For the text-containing cell, return its midpoint in [X, Y] coordinate format. 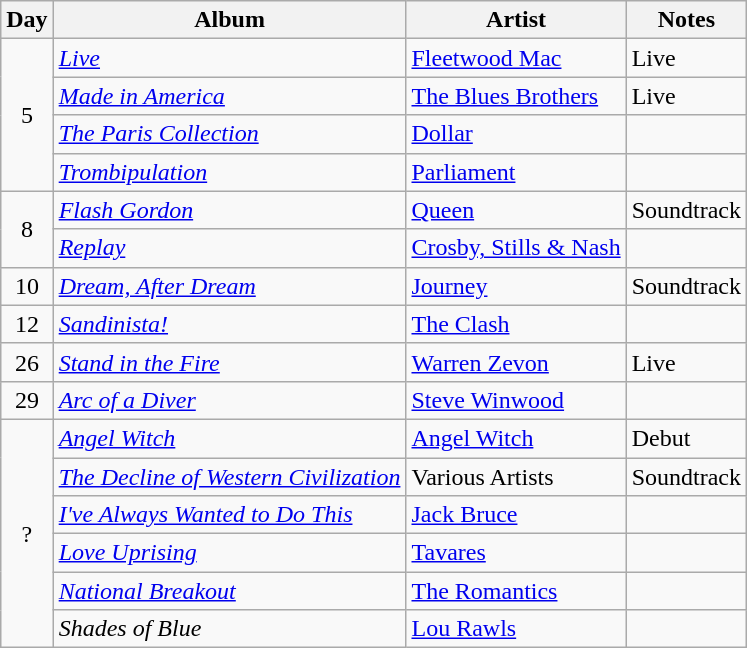
The Decline of Western Civilization [230, 477]
Arc of a Diver [230, 400]
Made in America [230, 96]
The Romantics [516, 591]
Tavares [516, 553]
Notes [686, 20]
? [27, 533]
Debut [686, 438]
26 [27, 362]
Jack Bruce [516, 515]
Fleetwood Mac [516, 58]
Crosby, Stills & Nash [516, 248]
Dollar [516, 134]
Shades of Blue [230, 629]
Queen [516, 210]
Dream, After Dream [230, 286]
8 [27, 229]
Parliament [516, 172]
Trombipulation [230, 172]
Love Uprising [230, 553]
Artist [516, 20]
12 [27, 324]
Stand in the Fire [230, 362]
Sandinista! [230, 324]
Lou Rawls [516, 629]
29 [27, 400]
Replay [230, 248]
Various Artists [516, 477]
The Clash [516, 324]
Day [27, 20]
I've Always Wanted to Do This [230, 515]
The Paris Collection [230, 134]
Journey [516, 286]
National Breakout [230, 591]
Warren Zevon [516, 362]
Album [230, 20]
10 [27, 286]
5 [27, 115]
Flash Gordon [230, 210]
The Blues Brothers [516, 96]
Steve Winwood [516, 400]
